Determine the (x, y) coordinate at the center of the cell enclosing the given text.  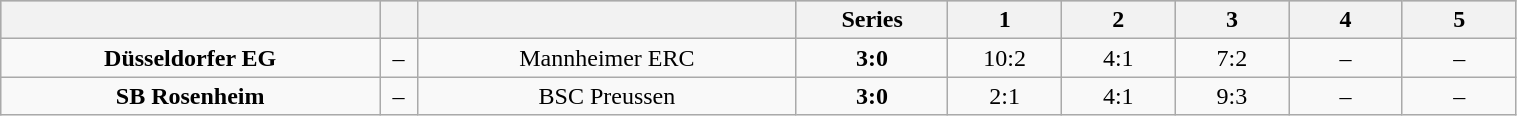
4 (1346, 20)
3 (1232, 20)
2 (1118, 20)
Düsseldorfer EG (190, 58)
Series (872, 20)
Mannheimer ERC (606, 58)
10:2 (1005, 58)
5 (1459, 20)
7:2 (1232, 58)
2:1 (1005, 96)
1 (1005, 20)
SB Rosenheim (190, 96)
9:3 (1232, 96)
BSC Preussen (606, 96)
